Capture the cell that displays the provided text and extract its [x, y] central coordinate. 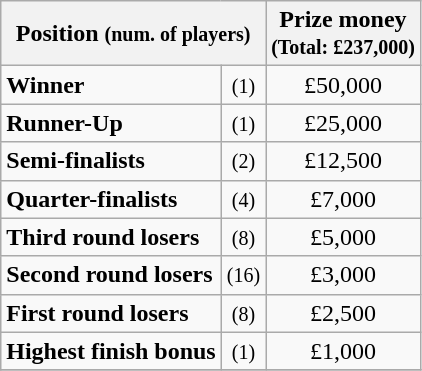
(2) [243, 161]
(4) [243, 199]
Third round losers [111, 237]
£25,000 [344, 123]
£5,000 [344, 237]
First round losers [111, 313]
£7,000 [344, 199]
£3,000 [344, 275]
Second round losers [111, 275]
Winner [111, 85]
Runner-Up [111, 123]
(16) [243, 275]
£50,000 [344, 85]
Quarter-finalists [111, 199]
£1,000 [344, 351]
£12,500 [344, 161]
£2,500 [344, 313]
Prize money(Total: £237,000) [344, 34]
Highest finish bonus [111, 351]
Position (num. of players) [134, 34]
Semi-finalists [111, 161]
